Return [x, y] of the center of cell containing provided text 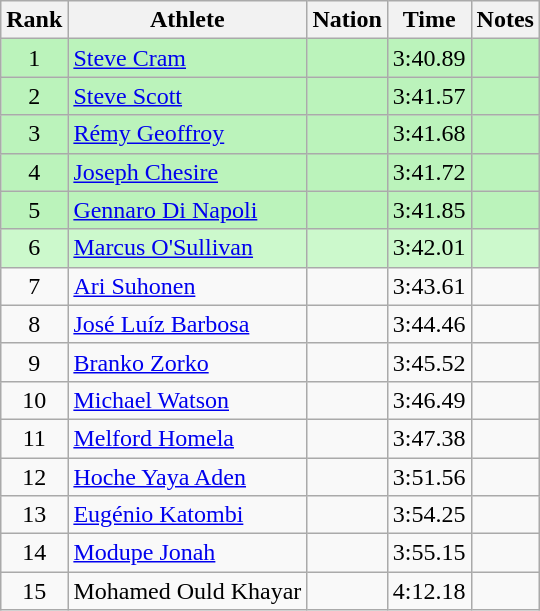
3:42.01 [429, 248]
Time [429, 20]
4 [34, 172]
Nation [347, 20]
14 [34, 553]
José Luíz Barbosa [188, 324]
Steve Scott [188, 96]
3:41.57 [429, 96]
3:45.52 [429, 362]
Michael Watson [188, 400]
Hoche Yaya Aden [188, 477]
13 [34, 515]
3:55.15 [429, 553]
3:41.72 [429, 172]
8 [34, 324]
3:41.68 [429, 134]
Joseph Chesire [188, 172]
7 [34, 286]
3:44.46 [429, 324]
3:43.61 [429, 286]
9 [34, 362]
12 [34, 477]
5 [34, 210]
Notes [505, 20]
Rank [34, 20]
3:46.49 [429, 400]
6 [34, 248]
1 [34, 58]
Gennaro Di Napoli [188, 210]
Modupe Jonah [188, 553]
Mohamed Ould Khayar [188, 591]
Athlete [188, 20]
Ari Suhonen [188, 286]
3:47.38 [429, 438]
3:41.85 [429, 210]
3:40.89 [429, 58]
3:51.56 [429, 477]
Rémy Geoffroy [188, 134]
Eugénio Katombi [188, 515]
Branko Zorko [188, 362]
Marcus O'Sullivan [188, 248]
11 [34, 438]
15 [34, 591]
3:54.25 [429, 515]
4:12.18 [429, 591]
Steve Cram [188, 58]
3 [34, 134]
Melford Homela [188, 438]
10 [34, 400]
2 [34, 96]
